Capture the cell that displays the provided text and extract its [X, Y] central coordinate. 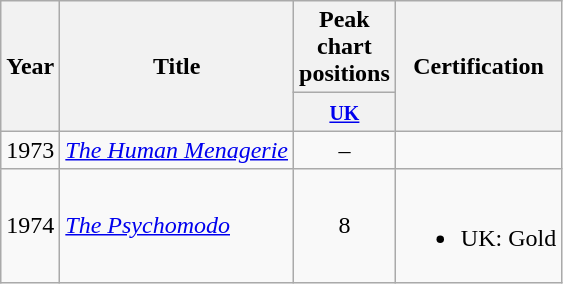
1973 [30, 150]
The Psychomodo [177, 226]
UK [345, 112]
Year [30, 66]
UK: Gold [478, 226]
– [345, 150]
1974 [30, 226]
Certification [478, 66]
8 [345, 226]
Title [177, 66]
Peak chart positions [345, 47]
The Human Menagerie [177, 150]
